Locate the cell with the specified text and output its [X, Y] center coordinate. 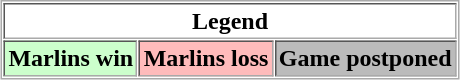
Marlins loss [206, 58]
Legend [230, 21]
Game postponed [365, 58]
Marlins win [71, 58]
